Return (x, y) of the center of cell containing provided text 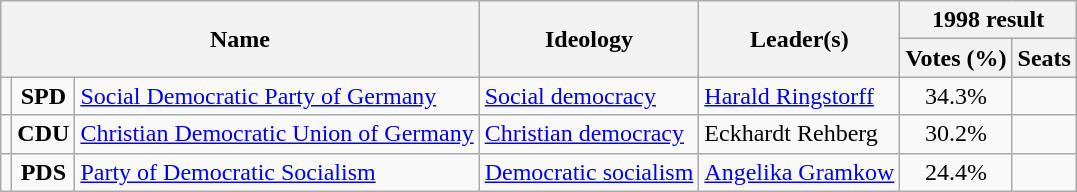
Votes (%) (956, 58)
Party of Democratic Socialism (277, 172)
30.2% (956, 134)
24.4% (956, 172)
Seats (1044, 58)
Christian Democratic Union of Germany (277, 134)
Christian democracy (589, 134)
Name (240, 39)
Ideology (589, 39)
1998 result (988, 20)
Social democracy (589, 96)
Social Democratic Party of Germany (277, 96)
SPD (44, 96)
Leader(s) (800, 39)
Eckhardt Rehberg (800, 134)
Angelika Gramkow (800, 172)
Harald Ringstorff (800, 96)
34.3% (956, 96)
Democratic socialism (589, 172)
PDS (44, 172)
CDU (44, 134)
